Return (X, Y) of the center of cell containing provided text 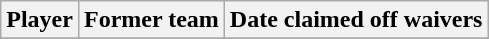
Player (40, 20)
Former team (151, 20)
Date claimed off waivers (356, 20)
